Output the [x, y] coordinate of the center of the cell containing the given text.  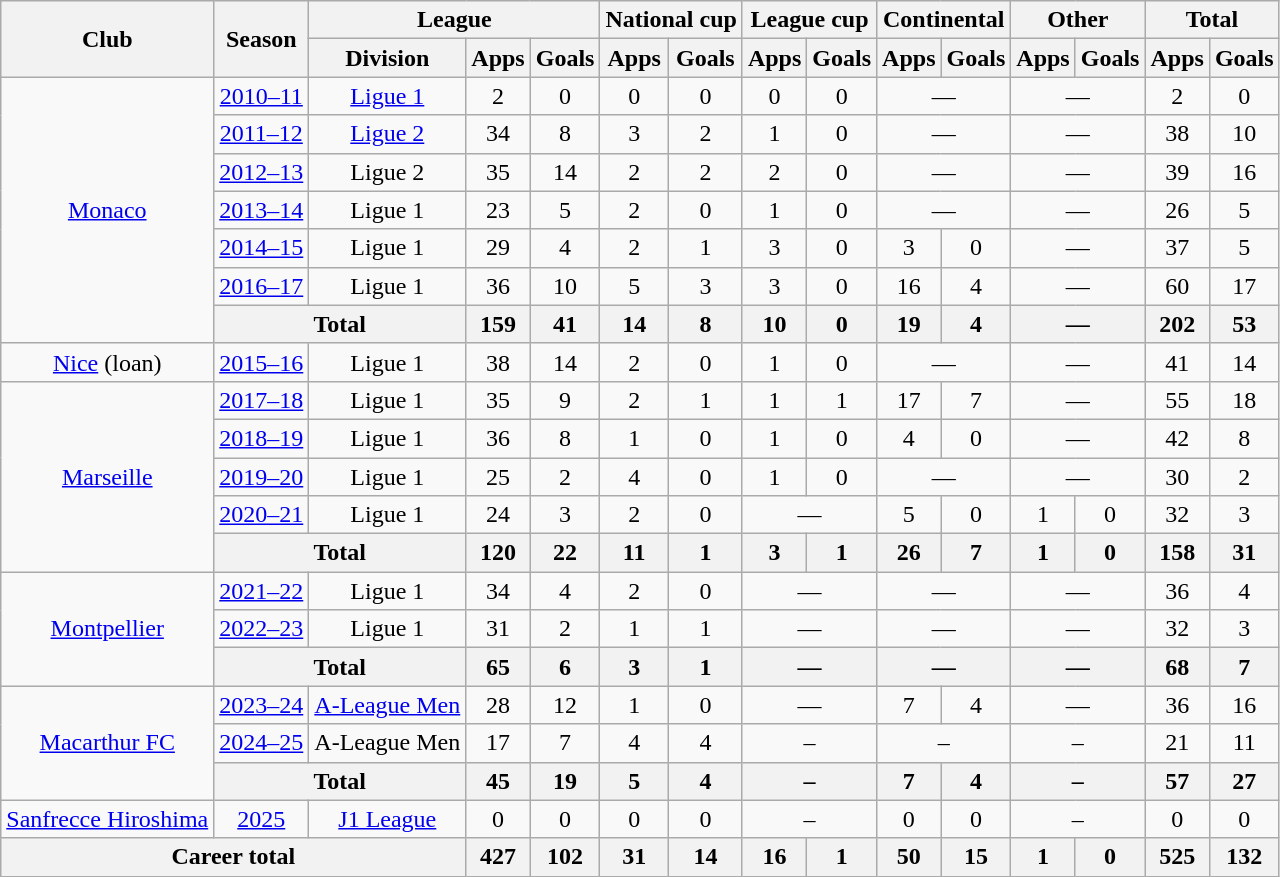
Nice (loan) [108, 362]
57 [1177, 781]
2020–21 [262, 515]
Career total [234, 857]
9 [565, 400]
2016–17 [262, 286]
159 [498, 324]
2022–23 [262, 629]
15 [976, 857]
28 [498, 705]
Season [262, 39]
Montpellier [108, 629]
27 [1244, 781]
65 [498, 667]
2015–16 [262, 362]
2018–19 [262, 438]
2023–24 [262, 705]
53 [1244, 324]
2019–20 [262, 477]
102 [565, 857]
2012–13 [262, 172]
J1 League [388, 819]
Division [388, 58]
23 [498, 210]
427 [498, 857]
Macarthur FC [108, 743]
25 [498, 477]
30 [1177, 477]
55 [1177, 400]
2014–15 [262, 248]
37 [1177, 248]
50 [909, 857]
League cup [809, 20]
202 [1177, 324]
2010–11 [262, 96]
League [454, 20]
2013–14 [262, 210]
525 [1177, 857]
39 [1177, 172]
68 [1177, 667]
Continental [944, 20]
22 [565, 553]
12 [565, 705]
29 [498, 248]
2011–12 [262, 134]
18 [1244, 400]
2024–25 [262, 743]
2017–18 [262, 400]
Sanfrecce Hiroshima [108, 819]
120 [498, 553]
Marseille [108, 476]
Other [1078, 20]
2021–22 [262, 591]
158 [1177, 553]
42 [1177, 438]
21 [1177, 743]
6 [565, 667]
2025 [262, 819]
Monaco [108, 210]
60 [1177, 286]
24 [498, 515]
Club [108, 39]
National cup [671, 20]
45 [498, 781]
132 [1244, 857]
